For the text-containing cell, return its midpoint in [X, Y] coordinate format. 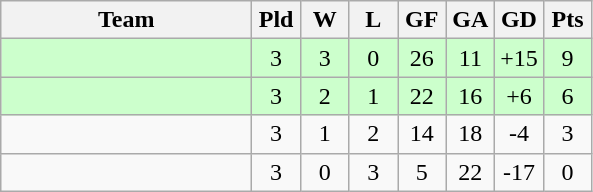
Pld [276, 20]
16 [470, 96]
26 [422, 58]
Pts [568, 20]
GF [422, 20]
Team [126, 20]
-17 [520, 172]
+6 [520, 96]
11 [470, 58]
W [324, 20]
+15 [520, 58]
GD [520, 20]
-4 [520, 134]
18 [470, 134]
9 [568, 58]
6 [568, 96]
14 [422, 134]
5 [422, 172]
L [374, 20]
GA [470, 20]
